Capture the cell that displays the provided text and extract its [X, Y] central coordinate. 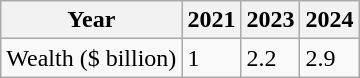
2.9 [330, 58]
Year [92, 20]
1 [212, 58]
2024 [330, 20]
2.2 [270, 58]
2023 [270, 20]
2021 [212, 20]
Wealth ($ billion) [92, 58]
